Determine the (x, y) coordinate at the center of the cell enclosing the given text.  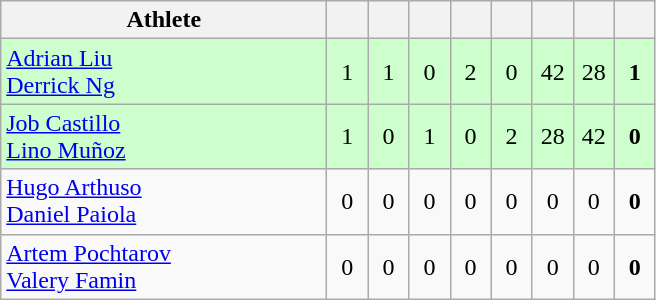
Job Castillo Lino Muñoz (164, 136)
Hugo Arthuso Daniel Paiola (164, 202)
Adrian Liu Derrick Ng (164, 72)
Artem Pochtarov Valery Famin (164, 266)
Athlete (164, 20)
